Return the (x, y) coordinate for the center point of the cell that contains the specified text.  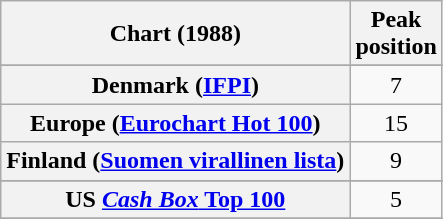
15 (396, 123)
US Cash Box Top 100 (176, 199)
Peakposition (396, 34)
Finland (Suomen virallinen lista) (176, 161)
Chart (1988) (176, 34)
Europe (Eurochart Hot 100) (176, 123)
Denmark (IFPI) (176, 85)
5 (396, 199)
9 (396, 161)
7 (396, 85)
